Find where the given text appears and provide that cell's center as [x, y] coordinate. 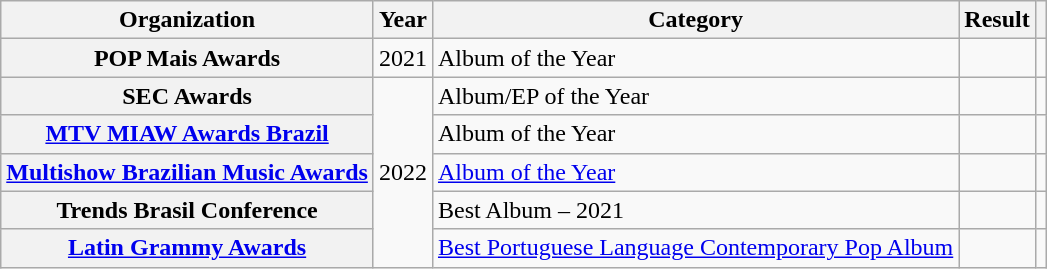
Multishow Brazilian Music Awards [188, 172]
MTV MIAW Awards Brazil [188, 134]
Album/EP of the Year [695, 96]
Best Album – 2021 [695, 210]
SEC Awards [188, 96]
2022 [402, 172]
Category [695, 20]
Year [402, 20]
2021 [402, 58]
Result [997, 20]
Organization [188, 20]
Trends Brasil Conference [188, 210]
POP Mais Awards [188, 58]
Best Portuguese Language Contemporary Pop Album [695, 248]
Latin Grammy Awards [188, 248]
